Pinpoint the cell where the given text exists, returning its (x, y) midpoint coordinate. 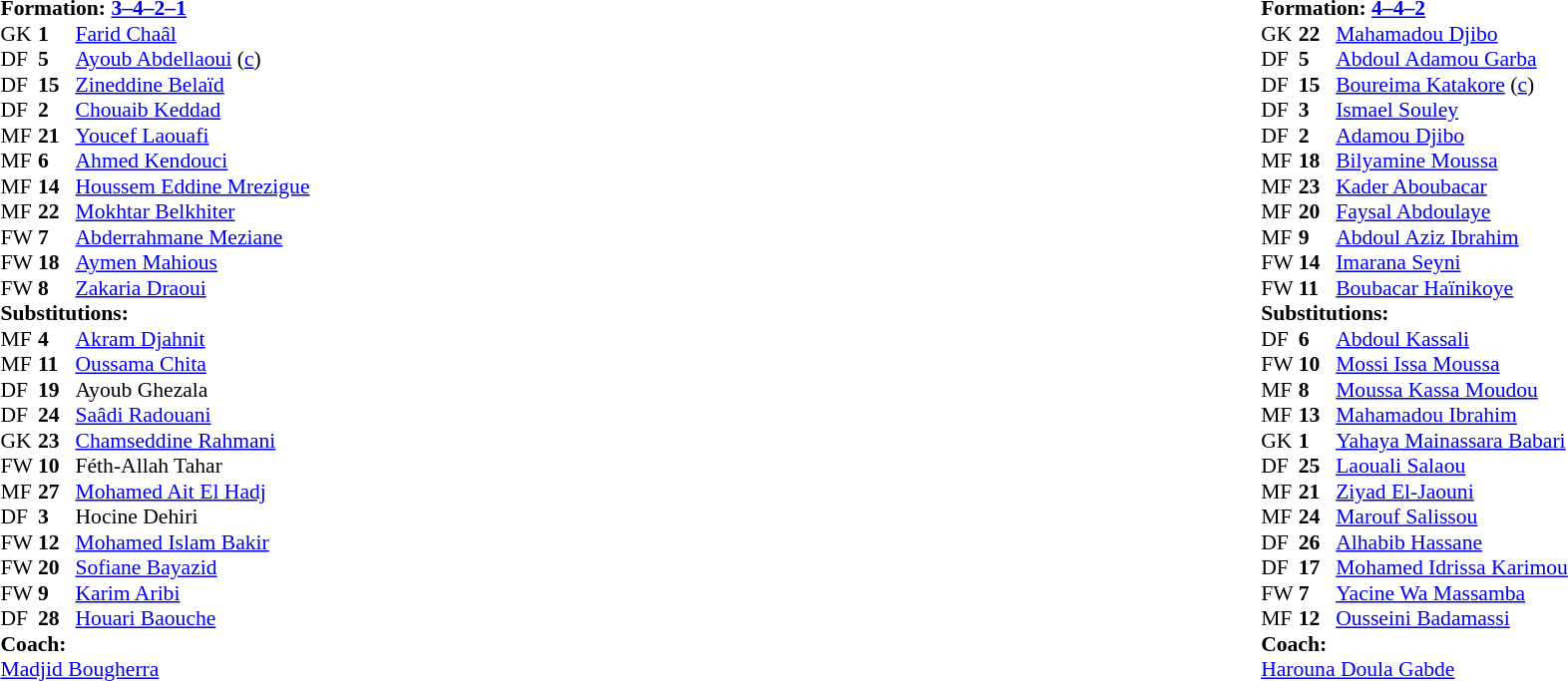
Saâdi Radouani (194, 416)
Imarana Seyni (1452, 262)
Aymen Mahious (194, 262)
Boubacar Haïnikoye (1452, 288)
Youcef Laouafi (194, 136)
Chamseddine Rahmani (194, 441)
17 (1318, 567)
Ayoub Ghezala (194, 390)
Zineddine Belaïd (194, 85)
Yahaya Mainassara Babari (1452, 441)
25 (1318, 466)
Boureima Katakore (c) (1452, 85)
Farid Chaâl (194, 34)
Mokhtar Belkhiter (194, 212)
Ahmed Kendouci (194, 161)
Mohamed Idrissa Karimou (1452, 567)
Mahamadou Ibrahim (1452, 416)
Adamou Djibo (1452, 136)
Mohamed Islam Bakir (194, 542)
Yacine Wa Massamba (1452, 593)
Ziyad El-Jaouni (1452, 492)
Ayoub Abdellaoui (c) (194, 59)
Marouf Salissou (1452, 517)
Féth-Allah Tahar (194, 466)
Mohamed Ait El Hadj (194, 492)
Alhabib Hassane (1452, 542)
Faysal Abdoulaye (1452, 212)
Abdoul Adamou Garba (1452, 59)
28 (57, 619)
Chouaib Keddad (194, 111)
Laouali Salaou (1452, 466)
Mahamadou Djibo (1452, 34)
Kader Aboubacar (1452, 186)
Abdoul Aziz Ibrahim (1452, 237)
Mossi Issa Moussa (1452, 364)
Karim Aribi (194, 593)
Sofiane Bayazid (194, 567)
Houari Baouche (194, 619)
Ousseini Badamassi (1452, 619)
Ismael Souley (1452, 111)
Oussama Chita (194, 364)
27 (57, 492)
Akram Djahnit (194, 339)
13 (1318, 416)
Bilyamine Moussa (1452, 161)
Moussa Kassa Moudou (1452, 390)
Abdoul Kassali (1452, 339)
26 (1318, 542)
Abderrahmane Meziane (194, 237)
Hocine Dehiri (194, 517)
19 (57, 390)
Houssem Eddine Mrezigue (194, 186)
Zakaria Draoui (194, 288)
4 (57, 339)
